Scan for the cell matching the given text and deliver its [x, y] coordinate at center. 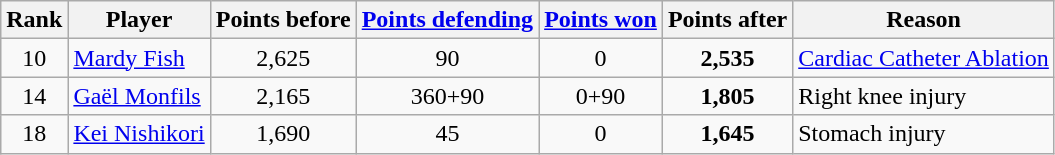
90 [447, 58]
45 [447, 134]
Cardiac Catheter Ablation [924, 58]
2,535 [727, 58]
360+90 [447, 96]
Rank [34, 20]
18 [34, 134]
Points before [283, 20]
Points after [727, 20]
1,805 [727, 96]
Reason [924, 20]
Gaël Monfils [139, 96]
Mardy Fish [139, 58]
Points defending [447, 20]
1,645 [727, 134]
14 [34, 96]
0+90 [601, 96]
Stomach injury [924, 134]
Player [139, 20]
2,165 [283, 96]
1,690 [283, 134]
Kei Nishikori [139, 134]
2,625 [283, 58]
10 [34, 58]
Points won [601, 20]
Right knee injury [924, 96]
